For the text-containing cell, return its midpoint in [X, Y] coordinate format. 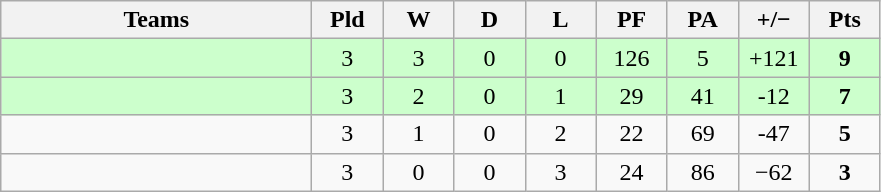
69 [702, 134]
+/− [774, 20]
D [490, 20]
-47 [774, 134]
Pld [348, 20]
7 [844, 96]
Teams [156, 20]
126 [632, 58]
+121 [774, 58]
41 [702, 96]
22 [632, 134]
9 [844, 58]
24 [632, 172]
L [560, 20]
W [418, 20]
−62 [774, 172]
86 [702, 172]
PF [632, 20]
PA [702, 20]
-12 [774, 96]
Pts [844, 20]
29 [632, 96]
